Scan for the cell matching the given text and deliver its (x, y) coordinate at center. 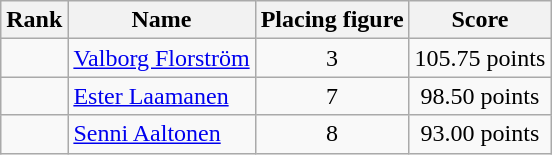
Senni Aaltonen (162, 134)
7 (332, 96)
105.75 points (480, 58)
Score (480, 20)
Valborg Florström (162, 58)
Rank (34, 20)
93.00 points (480, 134)
98.50 points (480, 96)
Name (162, 20)
8 (332, 134)
3 (332, 58)
Placing figure (332, 20)
Ester Laamanen (162, 96)
